Search for the cell housing the specified text and yield its (X, Y) center coordinate. 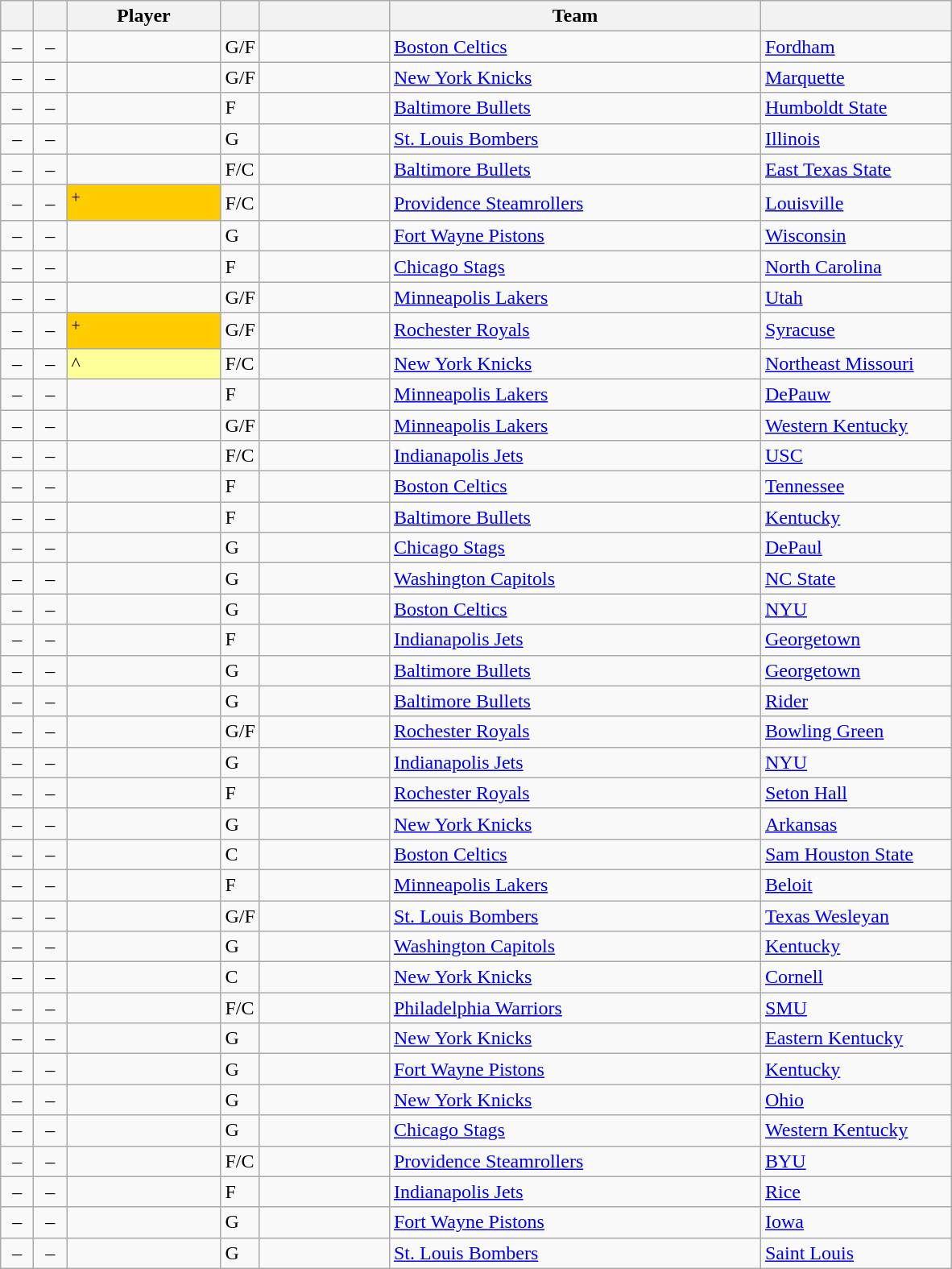
Team (575, 16)
NC State (855, 579)
Syracuse (855, 330)
Bowling Green (855, 732)
Beloit (855, 885)
Marquette (855, 77)
Humboldt State (855, 108)
Fordham (855, 47)
Ohio (855, 1100)
East Texas State (855, 169)
Player (143, 16)
Rice (855, 1192)
Iowa (855, 1222)
Arkansas (855, 823)
Illinois (855, 139)
Texas Wesleyan (855, 916)
Sam Houston State (855, 854)
BYU (855, 1161)
Seton Hall (855, 793)
Tennessee (855, 487)
Cornell (855, 977)
Utah (855, 297)
DePaul (855, 548)
Saint Louis (855, 1253)
Louisville (855, 203)
^ (143, 363)
USC (855, 456)
Eastern Kentucky (855, 1039)
North Carolina (855, 267)
Rider (855, 701)
Northeast Missouri (855, 363)
Wisconsin (855, 236)
SMU (855, 1008)
DePauw (855, 394)
Philadelphia Warriors (575, 1008)
